Output the (X, Y) coordinate of the center of the cell containing the given text.  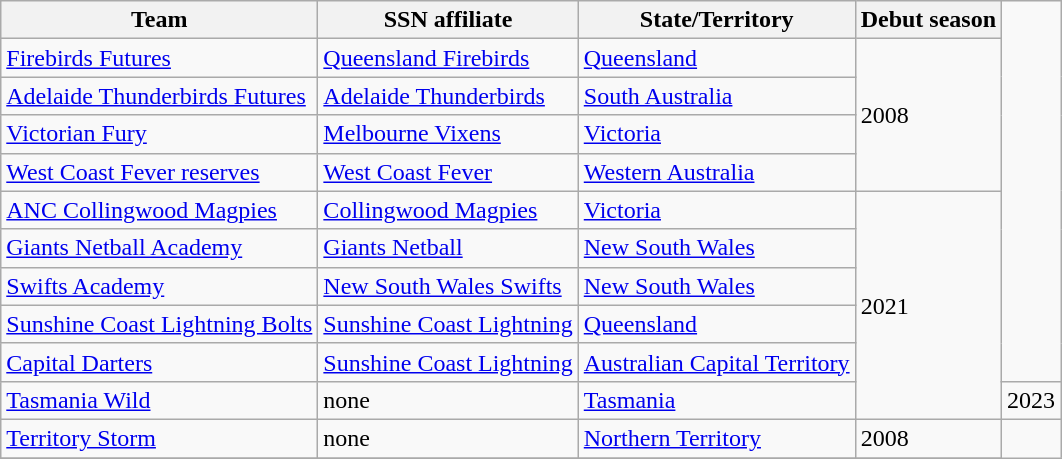
Swifts Academy (160, 286)
2021 (928, 305)
Victorian Fury (160, 134)
South Australia (716, 96)
Northern Territory (716, 438)
ANC Collingwood Magpies (160, 210)
Melbourne Vixens (448, 134)
Territory Storm (160, 438)
2023 (1032, 400)
Giants Netball Academy (160, 248)
West Coast Fever reserves (160, 172)
Tasmania Wild (160, 400)
Team (160, 20)
Collingwood Magpies (448, 210)
SSN affiliate (448, 20)
Firebirds Futures (160, 58)
West Coast Fever (448, 172)
Adelaide Thunderbirds Futures (160, 96)
Debut season (928, 20)
Australian Capital Territory (716, 362)
Tasmania (716, 400)
Queensland Firebirds (448, 58)
Western Australia (716, 172)
Adelaide Thunderbirds (448, 96)
State/Territory (716, 20)
Sunshine Coast Lightning Bolts (160, 324)
Giants Netball (448, 248)
Capital Darters (160, 362)
New South Wales Swifts (448, 286)
